For the text-containing cell, return its midpoint in (X, Y) coordinate format. 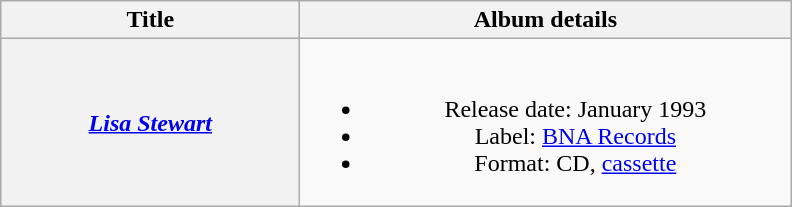
Album details (546, 20)
Release date: January 1993Label: BNA RecordsFormat: CD, cassette (546, 122)
Lisa Stewart (150, 122)
Title (150, 20)
